Return [X, Y] of the center of cell containing provided text 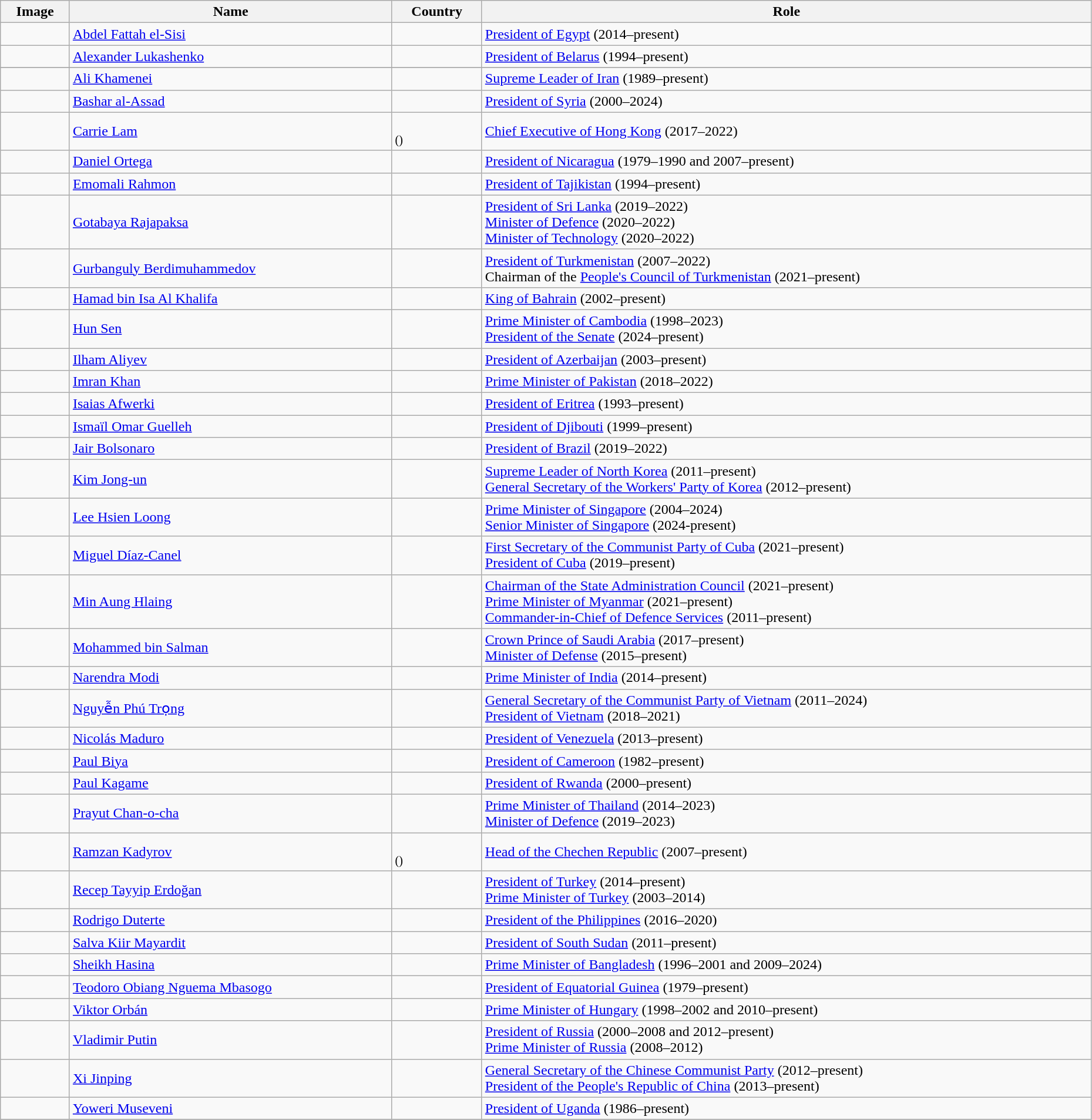
President of Azerbaijan (2003–present) [786, 359]
Prime Minister of Singapore (2004–2024)Senior Minister of Singapore (2024-present) [786, 517]
Paul Kagame [230, 783]
King of Bahrain (2002–present) [786, 298]
Prayut Chan-o-cha [230, 813]
Name [230, 12]
President of Equatorial Guinea (1979–present) [786, 987]
Paul Biya [230, 761]
Recep Tayyip Erdoğan [230, 890]
President of South Sudan (2011–present) [786, 943]
Crown Prince of Saudi Arabia (2017–present)Minister of Defense (2015–present) [786, 647]
Country [437, 12]
President of Venezuela (2013–present) [786, 738]
President of Syria (2000–2024) [786, 101]
Ali Khamenei [230, 79]
President of Tajikistan (1994–present) [786, 184]
Emomali Rahmon [230, 184]
Viktor Orbán [230, 1010]
Gurbanguly Berdimuhammedov [230, 268]
Ilham Aliyev [230, 359]
President of Russia (2000–2008 and 2012–present)Prime Minister of Russia (2008–2012) [786, 1040]
Sheikh Hasina [230, 965]
Gotabaya Rajapaksa [230, 222]
Mohammed bin Salman [230, 647]
President of the Philippines (2016–2020) [786, 920]
Kim Jong-un [230, 479]
Rodrigo Duterte [230, 920]
Ismaïl Omar Guelleh [230, 426]
Alexander Lukashenko [230, 56]
President of Eritrea (1993–present) [786, 404]
Ramzan Kadyrov [230, 852]
Prime Minister of Pakistan (2018–2022) [786, 382]
President of Nicaragua (1979–1990 and 2007–present) [786, 162]
General Secretary of the Chinese Communist Party (2012–present)President of the People's Republic of China (2013–present) [786, 1078]
President of Djibouti (1999–present) [786, 426]
Imran Khan [230, 382]
Prime Minister of Cambodia (1998–2023)President of the Senate (2024–present) [786, 329]
Role [786, 12]
Supreme Leader of Iran (1989–present) [786, 79]
President of Turkmenistan (2007–2022)Chairman of the People's Council of Turkmenistan (2021–present) [786, 268]
President of Turkey (2014–present)Prime Minister of Turkey (2003–2014) [786, 890]
Salva Kiir Mayardit [230, 943]
Hamad bin Isa Al Khalifa [230, 298]
Jair Bolsonaro [230, 449]
Hun Sen [230, 329]
Carrie Lam [230, 132]
Min Aung Hlaing [230, 601]
Nicolás Maduro [230, 738]
Prime Minister of India (2014–present) [786, 678]
Teodoro Obiang Nguema Mbasogo [230, 987]
President of Uganda (1986–present) [786, 1108]
First Secretary of the Communist Party of Cuba (2021–present)President of Cuba (2019–present) [786, 556]
Xi Jinping [230, 1078]
Lee Hsien Loong [230, 517]
Abdel Fattah el-Sisi [230, 34]
Head of the Chechen Republic (2007–present) [786, 852]
General Secretary of the Communist Party of Vietnam (2011–2024)President of Vietnam (2018–2021) [786, 708]
Narendra Modi [230, 678]
President of Sri Lanka (2019–2022)Minister of Defence (2020–2022)Minister of Technology (2020–2022) [786, 222]
Prime Minister of Hungary (1998–2002 and 2010–present) [786, 1010]
Yoweri Museveni [230, 1108]
Prime Minister of Thailand (2014–2023)Minister of Defence (2019–2023) [786, 813]
Daniel Ortega [230, 162]
Miguel Díaz-Canel [230, 556]
President of Cameroon (1982–present) [786, 761]
Nguyễn Phú Trọng [230, 708]
Vladimir Putin [230, 1040]
President of Belarus (1994–present) [786, 56]
Supreme Leader of North Korea (2011–present)General Secretary of the Workers' Party of Korea (2012–present) [786, 479]
President of Egypt (2014–present) [786, 34]
President of Rwanda (2000–present) [786, 783]
Isaias Afwerki [230, 404]
Prime Minister of Bangladesh (1996–2001 and 2009–2024) [786, 965]
Chief Executive of Hong Kong (2017–2022) [786, 132]
President of Brazil (2019–2022) [786, 449]
Image [35, 12]
Bashar al-Assad [230, 101]
